Output the (x, y) coordinate of the center of the cell containing the given text.  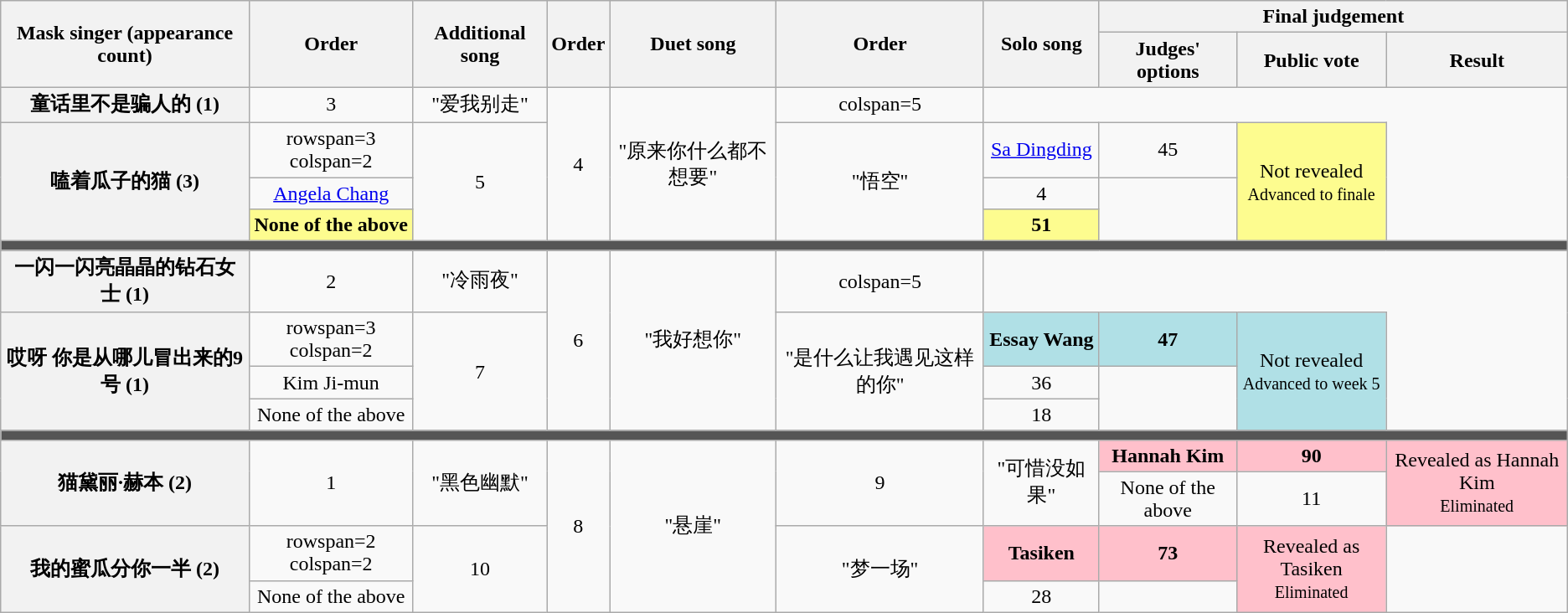
Tasiken (1041, 553)
Judges' options (1168, 60)
Kim Ji-mun (331, 383)
18 (1041, 415)
Not revealedAdvanced to week 5 (1312, 372)
一闪一闪亮晶晶的钻石女士 (1) (125, 281)
"悬崖" (694, 526)
2 (331, 281)
90 (1312, 456)
3 (331, 106)
童话里不是骗人的 (1) (125, 106)
我的蜜瓜分你一半 (2) (125, 569)
8 (578, 526)
5 (480, 181)
"冷雨夜" (480, 281)
rowspan=2 colspan=2 (331, 553)
Additional song (480, 44)
1 (331, 482)
猫黛丽·赫本 (2) (125, 482)
Angela Chang (331, 193)
Public vote (1312, 60)
Revealed as Hannah KimEliminated (1477, 482)
Duet song (694, 44)
Revealed as TasikenEliminated (1312, 569)
73 (1168, 553)
哎呀 你是从哪儿冒出来的9号 (1) (125, 372)
Final judgement (1333, 17)
Not revealedAdvanced to finale (1312, 181)
"悟空" (879, 181)
28 (1041, 596)
"黑色幽默" (480, 482)
7 (480, 372)
Solo song (1041, 44)
36 (1041, 383)
9 (879, 482)
Hannah Kim (1168, 456)
Sa Dingding (1041, 149)
6 (578, 340)
Result (1477, 60)
47 (1168, 340)
10 (480, 569)
"是什么让我遇见这样的你" (879, 372)
"爱我别走" (480, 106)
11 (1312, 499)
嗑着瓜子的猫 (3) (125, 181)
51 (1041, 225)
45 (1168, 149)
"我好想你" (694, 340)
"可惜没如果" (1041, 482)
"原来你什么都不想要" (694, 164)
Essay Wang (1041, 340)
"梦一场" (879, 569)
Mask singer (appearance count) (125, 44)
